Find where the given text appears and provide that cell's center as (x, y) coordinate. 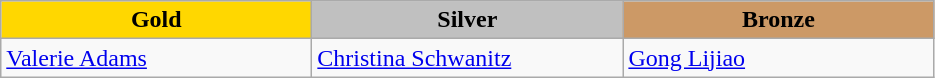
Gong Lijiao (778, 58)
Bronze (778, 20)
Valerie Adams (156, 58)
Christina Schwanitz (468, 58)
Silver (468, 20)
Gold (156, 20)
